For the text-containing cell, return its midpoint in (X, Y) coordinate format. 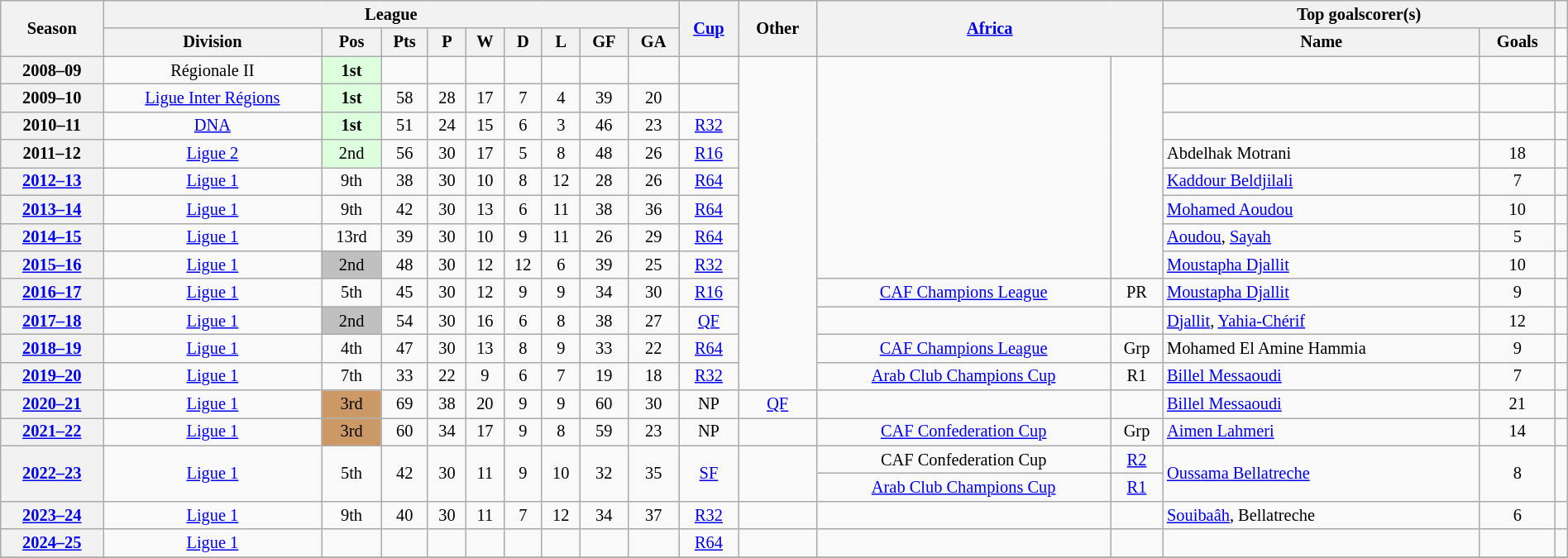
Goals (1517, 42)
25 (653, 265)
2023–24 (52, 515)
2020–21 (52, 404)
R2 (1136, 460)
56 (404, 154)
2021–22 (52, 432)
Oussama Bellatreche (1322, 473)
Abdelhak Motrani (1322, 154)
7th (351, 376)
2009–10 (52, 98)
14 (1517, 432)
51 (404, 126)
19 (604, 376)
Souibaâh, Bellatreche (1322, 515)
45 (404, 293)
37 (653, 515)
Season (52, 28)
2012–13 (52, 181)
L (561, 42)
69 (404, 404)
2016–17 (52, 293)
46 (604, 126)
47 (404, 348)
27 (653, 321)
2019–20 (52, 376)
Régionale II (213, 70)
2024–25 (52, 543)
4th (351, 348)
2018–19 (52, 348)
Ligue 2 (213, 154)
2013–14 (52, 209)
2015–16 (52, 265)
League (391, 14)
2010–11 (52, 126)
Mohamed Aoudou (1322, 209)
Other (777, 28)
15 (485, 126)
Division (213, 42)
24 (447, 126)
40 (404, 515)
36 (653, 209)
D (523, 42)
Mohamed El Amine Hammia (1322, 348)
13rd (351, 237)
59 (604, 432)
GF (604, 42)
16 (485, 321)
2008–09 (52, 70)
29 (653, 237)
Ligue Inter Régions (213, 98)
PR (1136, 293)
Pos (351, 42)
2022–23 (52, 473)
Aoudou, Sayah (1322, 237)
DNA (213, 126)
54 (404, 321)
3 (561, 126)
Africa (989, 28)
2011–12 (52, 154)
Djallit, Yahia-Chérif (1322, 321)
SF (709, 473)
2014–15 (52, 237)
GA (653, 42)
Cup (709, 28)
P (447, 42)
Kaddour Beldjilali (1322, 181)
W (485, 42)
21 (1517, 404)
2017–18 (52, 321)
Pts (404, 42)
Aimen Lahmeri (1322, 432)
32 (604, 473)
35 (653, 473)
Name (1322, 42)
58 (404, 98)
4 (561, 98)
Top goalscorer(s) (1359, 14)
